Provide the (X, Y) coordinate of the cell's center where the given text is located.  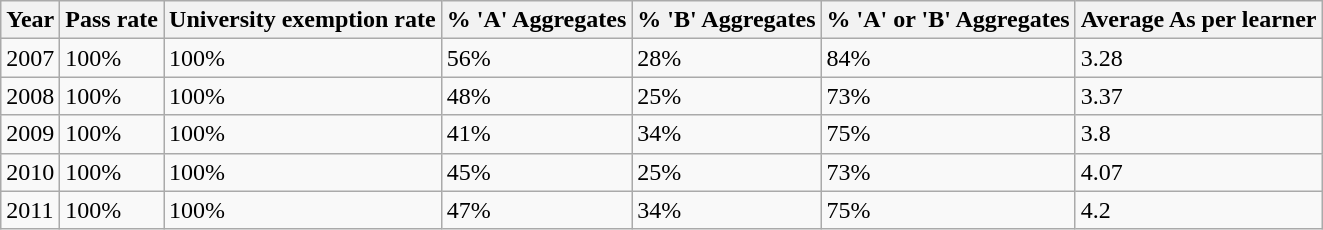
84% (948, 58)
% 'A' Aggregates (536, 20)
2008 (30, 96)
3.28 (1198, 58)
2009 (30, 134)
3.8 (1198, 134)
28% (726, 58)
47% (536, 210)
Year (30, 20)
45% (536, 172)
4.2 (1198, 210)
2010 (30, 172)
% 'B' Aggregates (726, 20)
Pass rate (112, 20)
2007 (30, 58)
56% (536, 58)
41% (536, 134)
2011 (30, 210)
Average As per learner (1198, 20)
University exemption rate (303, 20)
48% (536, 96)
3.37 (1198, 96)
% 'A' or 'B' Aggregates (948, 20)
4.07 (1198, 172)
